Determine the [X, Y] coordinate at the center of the cell enclosing the given text.  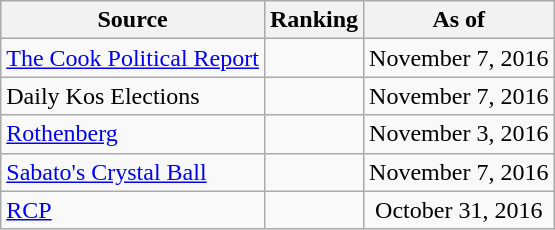
October 31, 2016 [459, 210]
Ranking [314, 20]
Sabato's Crystal Ball [133, 172]
RCP [133, 210]
As of [459, 20]
November 3, 2016 [459, 134]
Source [133, 20]
Rothenberg [133, 134]
The Cook Political Report [133, 58]
Daily Kos Elections [133, 96]
